Scan for the cell matching the given text and deliver its (x, y) coordinate at center. 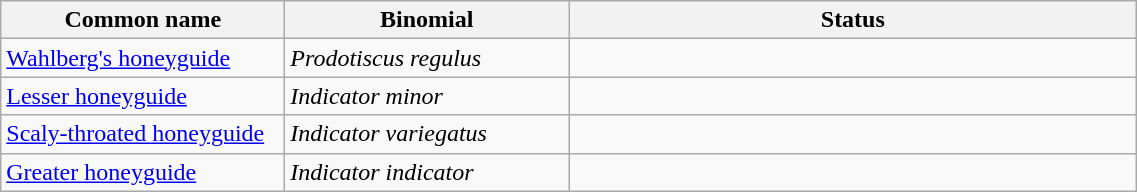
Common name (143, 20)
Lesser honeyguide (143, 96)
Greater honeyguide (143, 172)
Indicator minor (427, 96)
Wahlberg's honeyguide (143, 58)
Indicator variegatus (427, 134)
Indicator indicator (427, 172)
Binomial (427, 20)
Status (853, 20)
Prodotiscus regulus (427, 58)
Scaly-throated honeyguide (143, 134)
